Find where the given text appears and provide that cell's center as (x, y) coordinate. 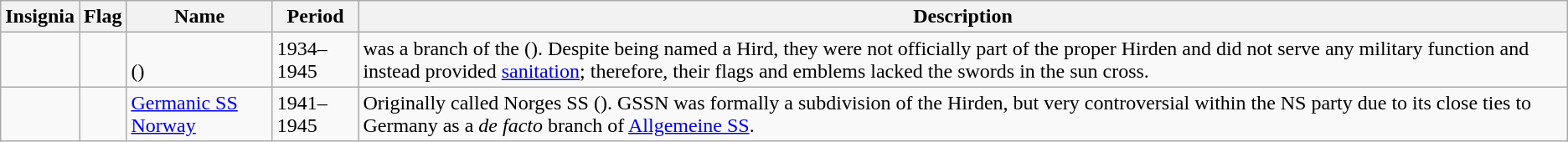
() (199, 60)
1941–1945 (315, 114)
Name (199, 17)
Flag (103, 17)
1934–1945 (315, 60)
Insignia (40, 17)
Germanic SS Norway (199, 114)
Period (315, 17)
Description (963, 17)
